Locate the cell with the specified text and output its [x, y] center coordinate. 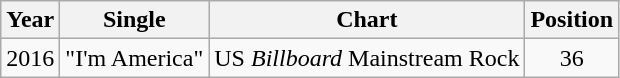
"I'm America" [134, 58]
US Billboard Mainstream Rock [367, 58]
2016 [30, 58]
Year [30, 20]
36 [572, 58]
Position [572, 20]
Single [134, 20]
Chart [367, 20]
